Detect which cell encompasses the target text, then output its [x, y] center coordinate. 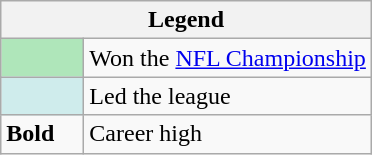
Career high [228, 134]
Bold [42, 134]
Led the league [228, 96]
Won the NFL Championship [228, 58]
Legend [186, 20]
